Find where the given text appears and provide that cell's center as [X, Y] coordinate. 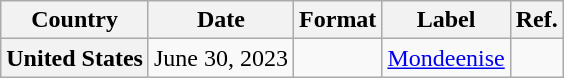
Ref. [536, 20]
United States [75, 58]
June 30, 2023 [220, 58]
Date [220, 20]
Country [75, 20]
Format [338, 20]
Label [446, 20]
Mondeenise [446, 58]
